From the cell containing the given text, extract its center point as (X, Y) coordinate. 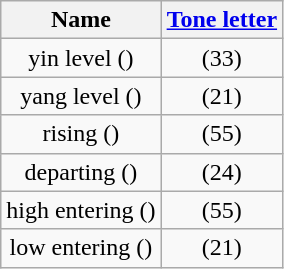
rising () (81, 134)
low entering () (81, 248)
high entering () (81, 210)
(33) (222, 58)
Name (81, 20)
yang level () (81, 96)
Tone letter (222, 20)
(24) (222, 172)
yin level () (81, 58)
departing () (81, 172)
